Identify which cell holds the provided text, then report its (x, y) central coordinate. 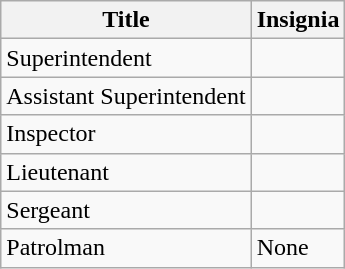
Title (126, 20)
Insignia (298, 20)
Inspector (126, 134)
Superintendent (126, 58)
Assistant Superintendent (126, 96)
Lieutenant (126, 172)
None (298, 248)
Sergeant (126, 210)
Patrolman (126, 248)
